Identify which cell holds the provided text, then report its [X, Y] central coordinate. 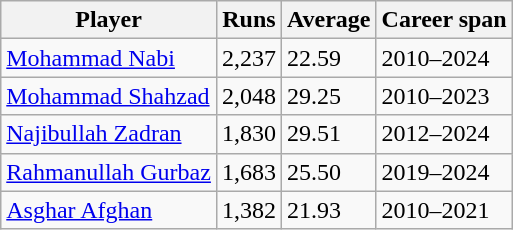
Mohammad Nabi [109, 58]
2,048 [248, 96]
29.51 [328, 134]
Asghar Afghan [109, 210]
2010–2024 [444, 58]
Career span [444, 20]
Player [109, 20]
Runs [248, 20]
2012–2024 [444, 134]
2,237 [248, 58]
29.25 [328, 96]
2010–2023 [444, 96]
1,830 [248, 134]
1,382 [248, 210]
2019–2024 [444, 172]
22.59 [328, 58]
Average [328, 20]
Rahmanullah Gurbaz [109, 172]
Najibullah Zadran [109, 134]
21.93 [328, 210]
25.50 [328, 172]
1,683 [248, 172]
Mohammad Shahzad [109, 96]
2010–2021 [444, 210]
